Output the (X, Y) coordinate of the center of the cell containing the given text.  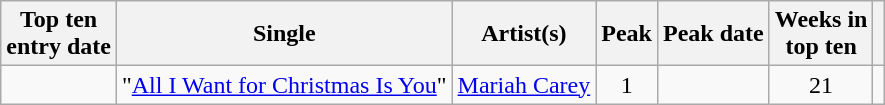
Artist(s) (524, 34)
"All I Want for Christmas Is You" (284, 85)
Peak date (713, 34)
Weeks intop ten (821, 34)
21 (821, 85)
Mariah Carey (524, 85)
Peak (627, 34)
Single (284, 34)
1 (627, 85)
Top tenentry date (59, 34)
